Locate the cell with the specified text and output its (X, Y) center coordinate. 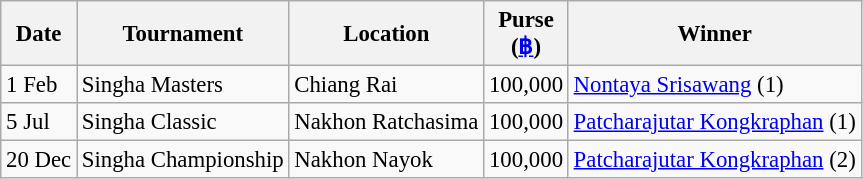
Winner (714, 34)
Date (39, 34)
Chiang Rai (386, 85)
Tournament (182, 34)
Patcharajutar Kongkraphan (2) (714, 160)
Nontaya Srisawang (1) (714, 85)
Singha Championship (182, 160)
Singha Masters (182, 85)
Patcharajutar Kongkraphan (1) (714, 122)
Nakhon Nayok (386, 160)
Singha Classic (182, 122)
1 Feb (39, 85)
Purse(฿) (526, 34)
5 Jul (39, 122)
20 Dec (39, 160)
Nakhon Ratchasima (386, 122)
Location (386, 34)
